Capture the cell that displays the provided text and extract its [x, y] central coordinate. 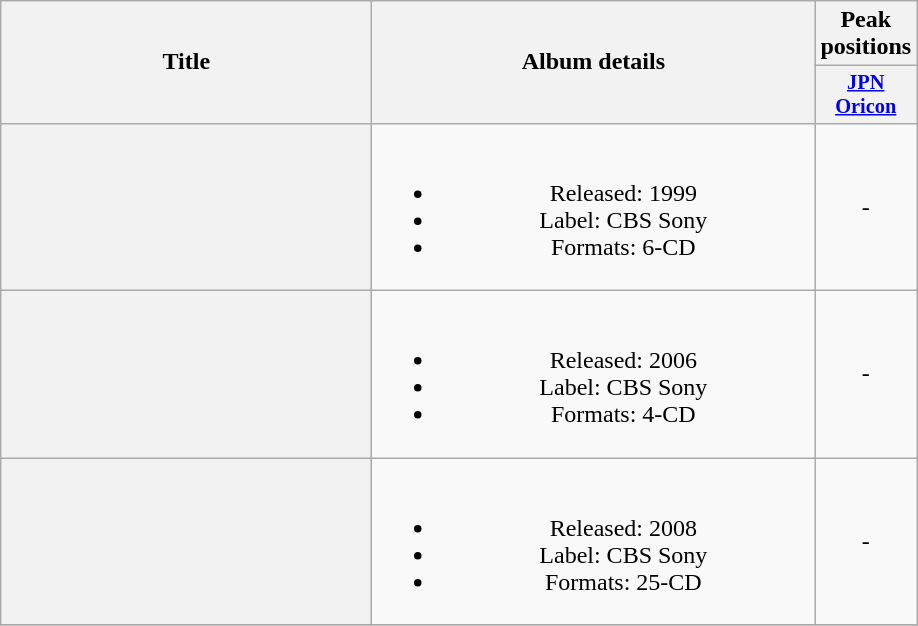
Album details [594, 62]
Released: 1999Label: CBS SonyFormats: 6-CD [594, 206]
Title [186, 62]
Peak positions [866, 34]
Released: 2006Label: CBS SonyFormats: 4-CD [594, 374]
JPNOricon [866, 95]
Released: 2008Label: CBS SonyFormats: 25-CD [594, 542]
